Return the [x, y] coordinate for the center point of the cell that contains the specified text.  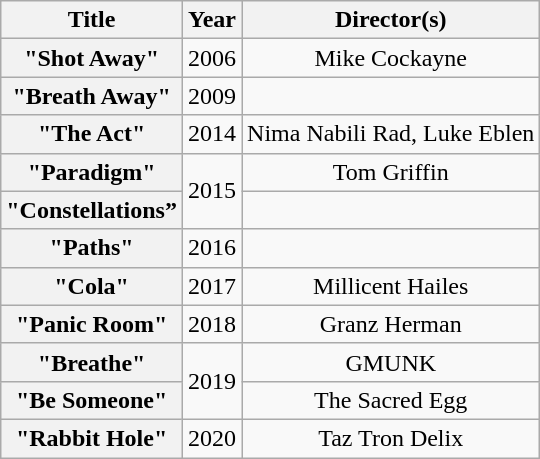
"Rabbit Hole" [92, 438]
Title [92, 20]
The Sacred Egg [391, 400]
Director(s) [391, 20]
Granz Herman [391, 324]
2016 [212, 248]
GMUNK [391, 362]
Mike Cockayne [391, 58]
2017 [212, 286]
"Breathe" [92, 362]
2015 [212, 191]
"The Act" [92, 134]
2019 [212, 381]
Tom Griffin [391, 172]
2020 [212, 438]
2009 [212, 96]
"Paradigm" [92, 172]
"Be Someone" [92, 400]
Taz Tron Delix [391, 438]
2014 [212, 134]
"Shot Away" [92, 58]
"Panic Room" [92, 324]
2018 [212, 324]
"Paths" [92, 248]
"Constellations” [92, 210]
2006 [212, 58]
Nima Nabili Rad, Luke Eblen [391, 134]
"Breath Away" [92, 96]
Millicent Hailes [391, 286]
Year [212, 20]
"Cola" [92, 286]
